Return the [X, Y] coordinate for the center point of the cell that contains the specified text.  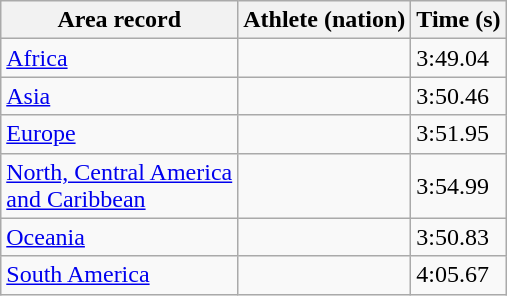
3:50.83 [458, 237]
3:54.99 [458, 186]
South America [120, 275]
4:05.67 [458, 275]
Oceania [120, 237]
3:49.04 [458, 58]
3:50.46 [458, 96]
3:51.95 [458, 134]
Asia [120, 96]
Time (s) [458, 20]
North, Central Americaand Caribbean [120, 186]
Europe [120, 134]
Athlete (nation) [324, 20]
Africa [120, 58]
Area record [120, 20]
